From the cell containing the given text, extract its center point as [X, Y] coordinate. 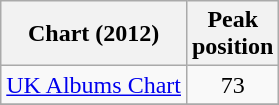
Chart (2012) [94, 34]
73 [232, 85]
Peakposition [232, 34]
UK Albums Chart [94, 85]
